For the text-containing cell, return its midpoint in (x, y) coordinate format. 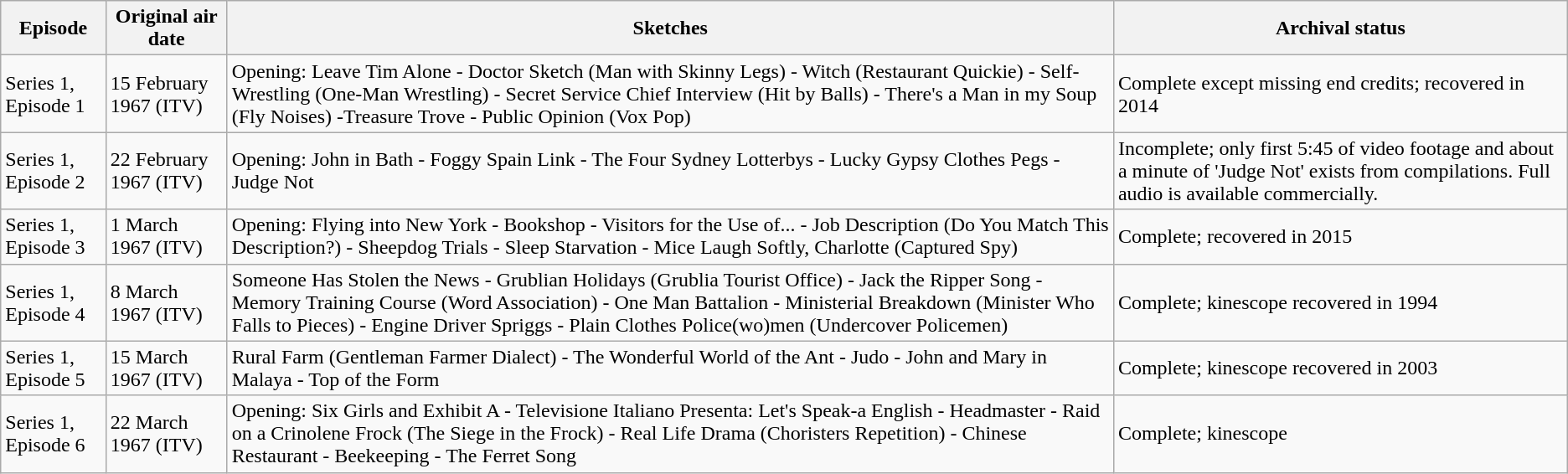
Complete; recovered in 2015 (1340, 236)
15 March 1967 (ITV) (166, 368)
Incomplete; only first 5:45 of video footage and about a minute of 'Judge Not' exists from compilations. Full audio is available commercially. (1340, 171)
15 February 1967 (ITV) (166, 94)
Series 1, Episode 5 (54, 368)
Rural Farm (Gentleman Farmer Dialect) - The Wonderful World of the Ant - Judo - John and Mary in Malaya - Top of the Form (670, 368)
Series 1, Episode 4 (54, 302)
Complete; kinescope (1340, 434)
Series 1, Episode 3 (54, 236)
Episode (54, 28)
22 February 1967 (ITV) (166, 171)
Sketches (670, 28)
Complete; kinescope recovered in 1994 (1340, 302)
Original air date (166, 28)
Complete except missing end credits; recovered in 2014 (1340, 94)
22 March 1967 (ITV) (166, 434)
Complete; kinescope recovered in 2003 (1340, 368)
8 March 1967 (ITV) (166, 302)
Series 1, Episode 6 (54, 434)
Opening: John in Bath - Foggy Spain Link - The Four Sydney Lotterbys - Lucky Gypsy Clothes Pegs - Judge Not (670, 171)
Series 1, Episode 2 (54, 171)
Archival status (1340, 28)
Series 1, Episode 1 (54, 94)
1 March 1967 (ITV) (166, 236)
